Detect which cell encompasses the target text, then output its [X, Y] center coordinate. 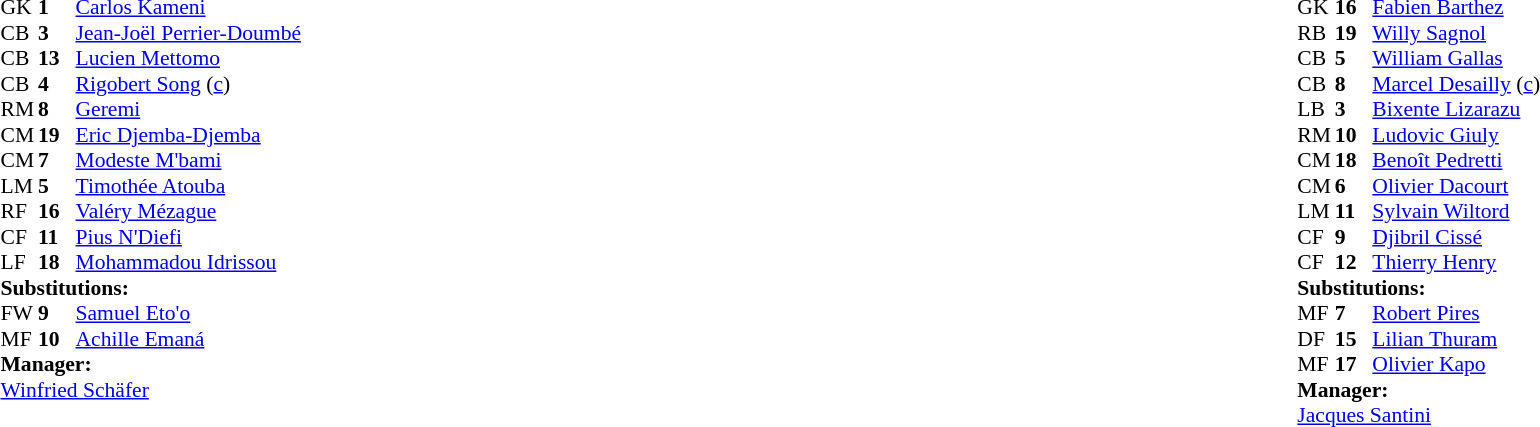
Benoît Pedretti [1456, 161]
15 [1354, 339]
Olivier Kapo [1456, 365]
FW [19, 313]
RB [1316, 33]
Thierry Henry [1456, 263]
DF [1316, 339]
Lilian Thuram [1456, 339]
Modeste M'bami [189, 161]
6 [1354, 186]
Bixente Lizarazu [1456, 109]
LF [19, 263]
Lucien Mettomo [189, 59]
RF [19, 211]
Olivier Dacourt [1456, 186]
Marcel Desailly (c) [1456, 84]
13 [57, 59]
Ludovic Giuly [1456, 135]
Sylvain Wiltord [1456, 211]
Robert Pires [1456, 313]
Timothée Atouba [189, 186]
Eric Djemba-Djemba [189, 135]
17 [1354, 365]
Samuel Eto'o [189, 313]
4 [57, 84]
Geremi [189, 109]
Rigobert Song (c) [189, 84]
12 [1354, 263]
Willy Sagnol [1456, 33]
Mohammadou Idrissou [189, 263]
Achille Emaná [189, 339]
Pius N'Diefi [189, 237]
LB [1316, 109]
Jean-Joël Perrier-Doumbé [189, 33]
16 [57, 211]
William Gallas [1456, 59]
Winfried Schäfer [150, 390]
Valéry Mézague [189, 211]
Djibril Cissé [1456, 237]
